Identify which cell holds the provided text, then report its [X, Y] central coordinate. 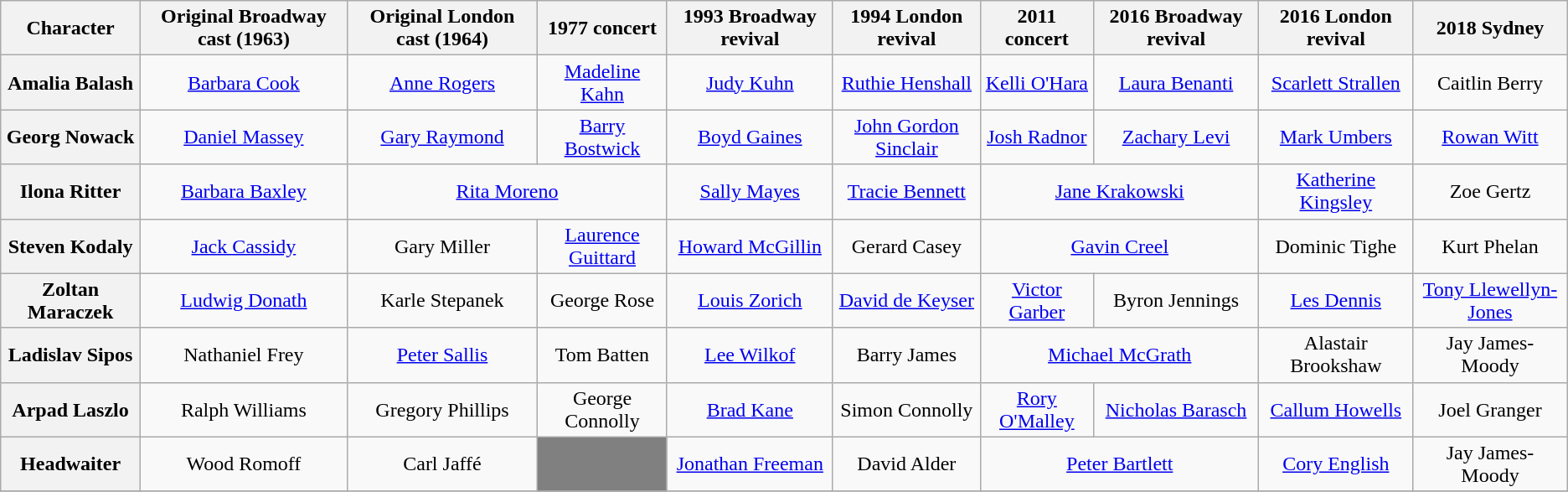
Caitlin Berry [1491, 82]
Peter Sallis [442, 355]
Callum Howells [1336, 409]
Zachary Levi [1176, 137]
John Gordon Sinclair [906, 137]
Jack Cassidy [243, 246]
Barry James [906, 355]
Cory English [1336, 464]
Daniel Massey [243, 137]
Katherine Kingsley [1336, 191]
Judy Kuhn [750, 82]
Victor Garber [1037, 300]
David de Keyser [906, 300]
Laura Benanti [1176, 82]
Headwaiter [70, 464]
Les Dennis [1336, 300]
Ruthie Henshall [906, 82]
Gary Miller [442, 246]
Karle Stepanek [442, 300]
Wood Romoff [243, 464]
Madeline Kahn [603, 82]
George Connolly [603, 409]
Laurence Guittard [603, 246]
2018 Sydney [1491, 28]
1993 Broadway revival [750, 28]
Mark Umbers [1336, 137]
Carl Jaffé [442, 464]
Lee Wilkof [750, 355]
Rory O'Malley [1037, 409]
Simon Connolly [906, 409]
2016 Broadway revival [1176, 28]
Rowan Witt [1491, 137]
Amalia Balash [70, 82]
David Alder [906, 464]
Tracie Bennett [906, 191]
Tom Batten [603, 355]
Arpad Laszlo [70, 409]
Howard McGillin [750, 246]
Original Broadway cast (1963) [243, 28]
Ladislav Sipos [70, 355]
Alastair Brookshaw [1336, 355]
Peter Bartlett [1120, 464]
Anne Rogers [442, 82]
Ludwig Donath [243, 300]
Barry Bostwick [603, 137]
Ralph Williams [243, 409]
Zoltan Maraczek [70, 300]
Louis Zorich [750, 300]
Rita Moreno [507, 191]
Original London cast (1964) [442, 28]
Josh Radnor [1037, 137]
Gerard Casey [906, 246]
Barbara Baxley [243, 191]
Gregory Phillips [442, 409]
Brad Kane [750, 409]
Byron Jennings [1176, 300]
2011 concert [1037, 28]
1977 concert [603, 28]
Kelli O'Hara [1037, 82]
2016 London revival [1336, 28]
Nathaniel Frey [243, 355]
Joel Granger [1491, 409]
Boyd Gaines [750, 137]
Kurt Phelan [1491, 246]
George Rose [603, 300]
Jane Krakowski [1120, 191]
Scarlett Strallen [1336, 82]
Gavin Creel [1120, 246]
Zoe Gertz [1491, 191]
Steven Kodaly [70, 246]
Jonathan Freeman [750, 464]
Dominic Tighe [1336, 246]
Sally Mayes [750, 191]
Gary Raymond [442, 137]
Character [70, 28]
Barbara Cook [243, 82]
Michael McGrath [1120, 355]
1994 London revival [906, 28]
Tony Llewellyn-Jones [1491, 300]
Georg Nowack [70, 137]
Nicholas Barasch [1176, 409]
Ilona Ritter [70, 191]
